Provide the [x, y] coordinate of the cell's center where the given text is located.  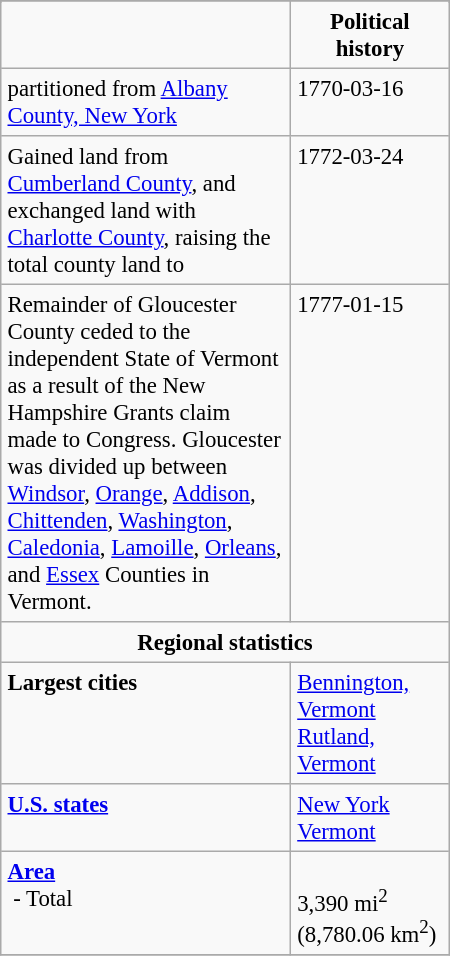
Gained land from Cumberland County, and exchanged land with Charlotte County, raising the total county land to [146, 210]
New YorkVermont [370, 818]
partitioned from Albany County, New York [146, 102]
Bennington, VermontRutland, Vermont [370, 723]
1770-03-16 [370, 102]
Political history [370, 35]
Regional statistics [225, 642]
1772-03-24 [370, 210]
U.S. states [146, 818]
Area - Total [146, 903]
1777-01-15 [370, 453]
Largest cities [146, 723]
3,390 mi2 (8,780.06 km2) [370, 903]
